Pinpoint the cell where the given text exists, returning its (x, y) midpoint coordinate. 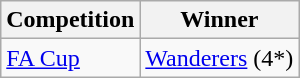
FA Cup (70, 58)
Competition (70, 20)
Winner (220, 20)
Wanderers (4*) (220, 58)
